Locate the cell with the specified text and output its (X, Y) center coordinate. 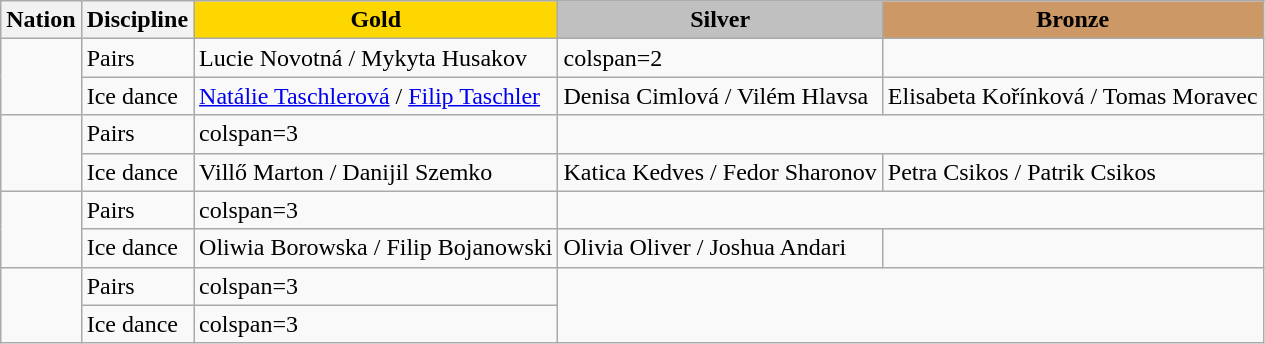
Petra Csikos / Patrik Csikos (1072, 172)
Oliwia Borowska / Filip Bojanowski (376, 248)
Silver (720, 20)
Gold (376, 20)
Bronze (1072, 20)
Olivia Oliver / Joshua Andari (720, 248)
Nation (41, 20)
Elisabeta Kořínková / Tomas Moravec (1072, 96)
Katica Kedves / Fedor Sharonov (720, 172)
Villő Marton / Danijil Szemko (376, 172)
Lucie Novotná / Mykyta Husakov (376, 58)
Denisa Cimlová / Vilém Hlavsa (720, 96)
colspan=2 (720, 58)
Discipline (137, 20)
Natálie Taschlerová / Filip Taschler (376, 96)
